Extract the (X, Y) coordinate from the center of the cell holding the provided text.  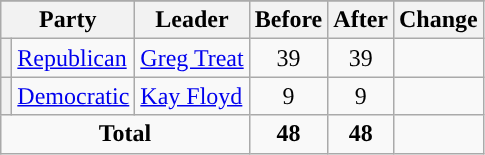
Kay Floyd (192, 96)
Total (125, 134)
Democratic (74, 96)
After (361, 20)
Greg Treat (192, 58)
Leader (192, 20)
Party (68, 20)
Republican (74, 58)
Change (438, 20)
Before (288, 20)
